Find where the given text appears and provide that cell's center as [X, Y] coordinate. 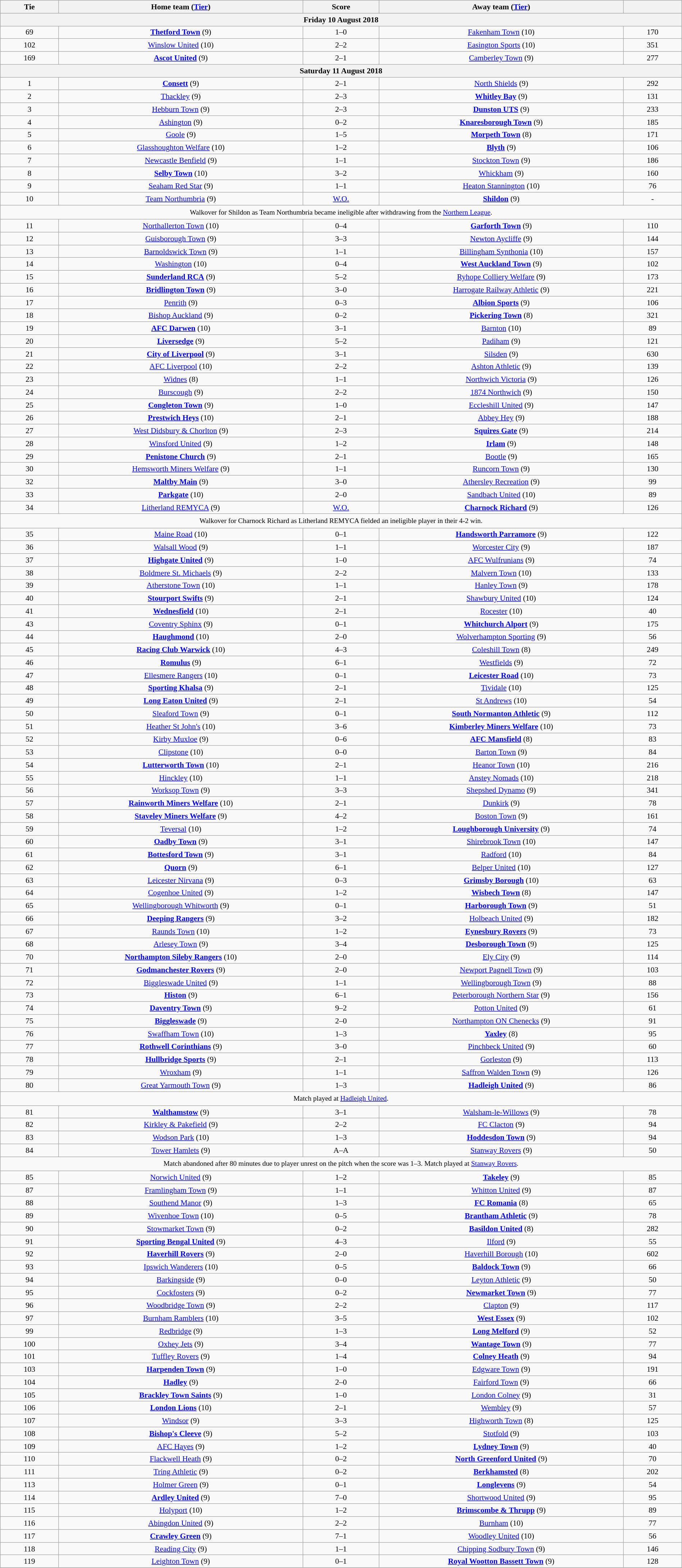
25 [29, 405]
West Essex (9) [501, 1318]
Penistone Church (9) [181, 457]
15 [29, 277]
Wednesfield (10) [181, 611]
AFC Darwen (10) [181, 328]
139 [653, 367]
58 [29, 816]
160 [653, 173]
214 [653, 431]
Penrith (9) [181, 303]
81 [29, 1112]
156 [653, 995]
Brantham Athletic (9) [501, 1216]
Rainworth Miners Welfare (10) [181, 803]
9–2 [341, 1008]
Team Northumbria (9) [181, 199]
Ardley United (9) [181, 1498]
Teversal (10) [181, 829]
Basildon United (8) [501, 1229]
Away team (Tier) [501, 7]
Parkgate (10) [181, 495]
Ashton Athletic (9) [501, 367]
169 [29, 58]
49 [29, 701]
London Lions (10) [181, 1408]
Holbeach United (9) [501, 919]
Hemsworth Miners Welfare (9) [181, 469]
Longlevens (9) [501, 1485]
Score [341, 7]
93 [29, 1267]
Pickering Town (8) [501, 316]
North Greenford United (9) [501, 1459]
144 [653, 239]
Northallerton Town (10) [181, 226]
Belper United (10) [501, 867]
130 [653, 469]
Wisbech Town (8) [501, 893]
Walthamstow (9) [181, 1112]
Long Eaton United (9) [181, 701]
Brackley Town Saints (9) [181, 1395]
Yaxley (8) [501, 1034]
221 [653, 290]
Cockfosters (9) [181, 1293]
Peterborough Northern Star (9) [501, 995]
Rothwell Corinthians (9) [181, 1047]
630 [653, 354]
Wantage Town (9) [501, 1344]
Wodson Park (10) [181, 1138]
Heanor Town (10) [501, 765]
0–6 [341, 739]
13 [29, 252]
Whitley Bay (9) [501, 97]
Heather St John's (10) [181, 726]
6 [29, 148]
28 [29, 444]
37 [29, 560]
- [653, 199]
Woodbridge Town (9) [181, 1306]
119 [29, 1562]
Takeley (9) [501, 1177]
Sleaford Town (9) [181, 714]
Stanway Rovers (9) [501, 1151]
Walsham-le-Willows (9) [501, 1112]
Northampton Sileby Rangers (10) [181, 957]
Maine Road (10) [181, 535]
Leighton Town (9) [181, 1562]
Sunderland RCA (9) [181, 277]
Harborough Town (9) [501, 906]
59 [29, 829]
39 [29, 586]
105 [29, 1395]
18 [29, 316]
Hullbridge Sports (9) [181, 1060]
108 [29, 1434]
69 [29, 32]
32 [29, 482]
Tividale (10) [501, 688]
Irlam (9) [501, 444]
173 [653, 277]
Crawley Green (9) [181, 1536]
20 [29, 341]
351 [653, 45]
Leicester Nirvana (9) [181, 880]
Desborough Town (9) [501, 944]
175 [653, 624]
26 [29, 418]
Fakenham Town (10) [501, 32]
Home team (Tier) [181, 7]
FC Clacton (9) [501, 1125]
Haughmond (10) [181, 637]
Harrogate Railway Athletic (9) [501, 290]
218 [653, 778]
46 [29, 662]
Saturday 11 August 2018 [341, 71]
Stockton Town (9) [501, 161]
Haverhill Borough (10) [501, 1254]
Berkhamsted (8) [501, 1472]
Whitton United (9) [501, 1190]
Shawbury United (10) [501, 599]
92 [29, 1254]
Swaffham Town (10) [181, 1034]
133 [653, 573]
Goole (9) [181, 135]
Eccleshill United (9) [501, 405]
Sporting Bengal United (9) [181, 1242]
Bishop Auckland (9) [181, 316]
Wivenhoe Town (10) [181, 1216]
Newport Pagnell Town (9) [501, 970]
Silsden (9) [501, 354]
AFC Wulfrunians (9) [501, 560]
Hinckley (10) [181, 778]
292 [653, 84]
19 [29, 328]
Shirebrook Town (10) [501, 842]
North Shields (9) [501, 84]
43 [29, 624]
90 [29, 1229]
33 [29, 495]
Kirkley & Pakefield (9) [181, 1125]
Sporting Khalsa (9) [181, 688]
Histon (9) [181, 995]
30 [29, 469]
Godmanchester Rovers (9) [181, 970]
67 [29, 931]
71 [29, 970]
Consett (9) [181, 84]
Wellingborough Town (9) [501, 983]
Ashington (9) [181, 122]
Harpenden Town (9) [181, 1370]
5 [29, 135]
27 [29, 431]
Pinchbeck United (9) [501, 1047]
178 [653, 586]
Coventry Sphinx (9) [181, 624]
Abingdon United (9) [181, 1523]
8 [29, 173]
Deeping Rangers (9) [181, 919]
Worcester City (9) [501, 547]
Cogenhoe United (9) [181, 893]
Anstey Nomads (10) [501, 778]
131 [653, 97]
Kirby Muxloe (9) [181, 739]
Long Melford (9) [501, 1331]
Rocester (10) [501, 611]
Whitchurch Alport (9) [501, 624]
Potton United (9) [501, 1008]
Shortwood United (9) [501, 1498]
Clipstone (10) [181, 752]
111 [29, 1472]
277 [653, 58]
68 [29, 944]
38 [29, 573]
Garforth Town (9) [501, 226]
Redbridge (9) [181, 1331]
Edgware Town (9) [501, 1370]
Camberley Town (9) [501, 58]
107 [29, 1421]
AFC Hayes (9) [181, 1446]
Holyport (10) [181, 1510]
7–0 [341, 1498]
14 [29, 264]
Stotfold (9) [501, 1434]
Wellingborough Whitworth (9) [181, 906]
80 [29, 1085]
Reading City (9) [181, 1549]
Tuffley Rovers (9) [181, 1357]
Liversedge (9) [181, 341]
Morpeth Town (8) [501, 135]
7–1 [341, 1536]
191 [653, 1370]
29 [29, 457]
34 [29, 508]
Hanley Town (9) [501, 586]
47 [29, 675]
118 [29, 1549]
21 [29, 354]
Lydney Town (9) [501, 1446]
Shepshed Dynamo (9) [501, 790]
Blyth (9) [501, 148]
Lutterworth Town (10) [181, 765]
Prestwich Heys (10) [181, 418]
Padiham (9) [501, 341]
170 [653, 32]
249 [653, 650]
3 [29, 109]
188 [653, 418]
31 [653, 1395]
Haverhill Rovers (9) [181, 1254]
146 [653, 1549]
Burnham Ramblers (10) [181, 1318]
341 [653, 790]
185 [653, 122]
Biggleswade (9) [181, 1021]
10 [29, 199]
17 [29, 303]
Raunds Town (10) [181, 931]
Racing Club Warwick (10) [181, 650]
182 [653, 919]
West Auckland Town (9) [501, 264]
Flackwell Heath (9) [181, 1459]
321 [653, 316]
Colney Heath (9) [501, 1357]
23 [29, 380]
Litherland REMYCA (9) [181, 508]
Oxhey Jets (9) [181, 1344]
Maltby Main (9) [181, 482]
Brimscombe & Thrupp (9) [501, 1510]
Kimberley Miners Welfare (10) [501, 726]
Dunston UTS (9) [501, 109]
Oadby Town (9) [181, 842]
186 [653, 161]
Barnoldswick Town (9) [181, 252]
64 [29, 893]
Bottesford Town (9) [181, 855]
Clapton (9) [501, 1306]
Washington (10) [181, 264]
Chipping Sodbury Town (9) [501, 1549]
Eynesbury Rovers (9) [501, 931]
Bridlington Town (9) [181, 290]
Newton Aycliffe (9) [501, 239]
62 [29, 867]
Burnham (10) [501, 1523]
97 [29, 1318]
St Andrews (10) [501, 701]
282 [653, 1229]
Hadley (9) [181, 1382]
Barton Town (9) [501, 752]
South Normanton Athletic (9) [501, 714]
86 [653, 1085]
Thackley (9) [181, 97]
Biggleswade United (9) [181, 983]
FC Romania (8) [501, 1203]
48 [29, 688]
Shildon (9) [501, 199]
Romulus (9) [181, 662]
Albion Sports (9) [501, 303]
187 [653, 547]
9 [29, 186]
12 [29, 239]
AFC Liverpool (10) [181, 367]
Whickham (9) [501, 173]
Congleton Town (9) [181, 405]
Wolverhampton Sporting (9) [501, 637]
202 [653, 1472]
Glasshoughton Welfare (10) [181, 148]
Boldmere St. Michaels (9) [181, 573]
Loughborough University (9) [501, 829]
3–6 [341, 726]
4–2 [341, 816]
128 [653, 1562]
3–5 [341, 1318]
602 [653, 1254]
44 [29, 637]
Northwich Victoria (9) [501, 380]
Heaton Stannington (10) [501, 186]
Hebburn Town (9) [181, 109]
Highgate United (9) [181, 560]
112 [653, 714]
Radford (10) [501, 855]
Saffron Walden Town (9) [501, 1072]
Windsor (9) [181, 1421]
Malvern Town (10) [501, 573]
London Colney (9) [501, 1395]
Leicester Road (10) [501, 675]
36 [29, 547]
Grimsby Borough (10) [501, 880]
Handsworth Parramore (9) [501, 535]
Stourport Swifts (9) [181, 599]
West Didsbury & Chorlton (9) [181, 431]
124 [653, 599]
Ellesmere Rangers (10) [181, 675]
Ely City (9) [501, 957]
1 [29, 84]
165 [653, 457]
Tie [29, 7]
Widnes (8) [181, 380]
35 [29, 535]
1874 Northwich (9) [501, 393]
Ipswich Wanderers (10) [181, 1267]
Woodley United (10) [501, 1536]
171 [653, 135]
75 [29, 1021]
Hoddesdon Town (9) [501, 1138]
Worksop Town (9) [181, 790]
Great Yarmouth Town (9) [181, 1085]
Athersley Recreation (9) [501, 482]
Burscough (9) [181, 393]
Wroxham (9) [181, 1072]
Highworth Town (8) [501, 1421]
Dunkirk (9) [501, 803]
Friday 10 August 2018 [341, 20]
127 [653, 867]
Walsall Wood (9) [181, 547]
Coleshill Town (8) [501, 650]
148 [653, 444]
Walkover for Charnock Richard as Litherland REMYCA fielded an ineligible player in their 4-2 win. [341, 521]
City of Liverpool (9) [181, 354]
Barkingside (9) [181, 1280]
121 [653, 341]
Selby Town (10) [181, 173]
Ilford (9) [501, 1242]
Leyton Athletic (9) [501, 1280]
Atherstone Town (10) [181, 586]
45 [29, 650]
122 [653, 535]
Walkover for Shildon as Team Northumbria became ineligible after withdrawing from the Northern League. [341, 212]
150 [653, 393]
157 [653, 252]
Hadleigh United (9) [501, 1085]
Squires Gate (9) [501, 431]
Northampton ON Chenecks (9) [501, 1021]
116 [29, 1523]
Thetford Town (9) [181, 32]
104 [29, 1382]
100 [29, 1344]
Tring Athletic (9) [181, 1472]
Staveley Miners Welfare (9) [181, 816]
Bishop's Cleeve (9) [181, 1434]
4 [29, 122]
82 [29, 1125]
1–4 [341, 1357]
Newmarket Town (9) [501, 1293]
11 [29, 226]
1–5 [341, 135]
233 [653, 109]
Framlingham Town (9) [181, 1190]
96 [29, 1306]
216 [653, 765]
Norwich United (9) [181, 1177]
Abbey Hey (9) [501, 418]
Ryhope Colliery Welfare (9) [501, 277]
Runcorn Town (9) [501, 469]
Westfields (9) [501, 662]
101 [29, 1357]
Match abandoned after 80 minutes due to player unrest on the pitch when the score was 1–3. Match played at Stanway Rovers. [341, 1164]
Fairford Town (9) [501, 1382]
Daventry Town (9) [181, 1008]
Royal Wootton Bassett Town (9) [501, 1562]
161 [653, 816]
16 [29, 290]
53 [29, 752]
Guisborough Town (9) [181, 239]
Holmer Green (9) [181, 1485]
22 [29, 367]
A–A [341, 1151]
Knaresborough Town (9) [501, 122]
Quorn (9) [181, 867]
7 [29, 161]
Charnock Richard (9) [501, 508]
Match played at Hadleigh United. [341, 1099]
Barnton (10) [501, 328]
Billingham Synthonia (10) [501, 252]
Seaham Red Star (9) [181, 186]
Ascot United (9) [181, 58]
Easington Sports (10) [501, 45]
115 [29, 1510]
Arlesey Town (9) [181, 944]
Winslow United (10) [181, 45]
79 [29, 1072]
2 [29, 97]
24 [29, 393]
Bootle (9) [501, 457]
Winsford United (9) [181, 444]
Baldock Town (9) [501, 1267]
Southend Manor (9) [181, 1203]
Boston Town (9) [501, 816]
Sandbach United (10) [501, 495]
41 [29, 611]
AFC Mansfield (8) [501, 739]
Gorleston (9) [501, 1060]
Wembley (9) [501, 1408]
Stowmarket Town (9) [181, 1229]
109 [29, 1446]
Newcastle Benfield (9) [181, 161]
Tower Hamlets (9) [181, 1151]
